Search for the cell housing the specified text and yield its (x, y) center coordinate. 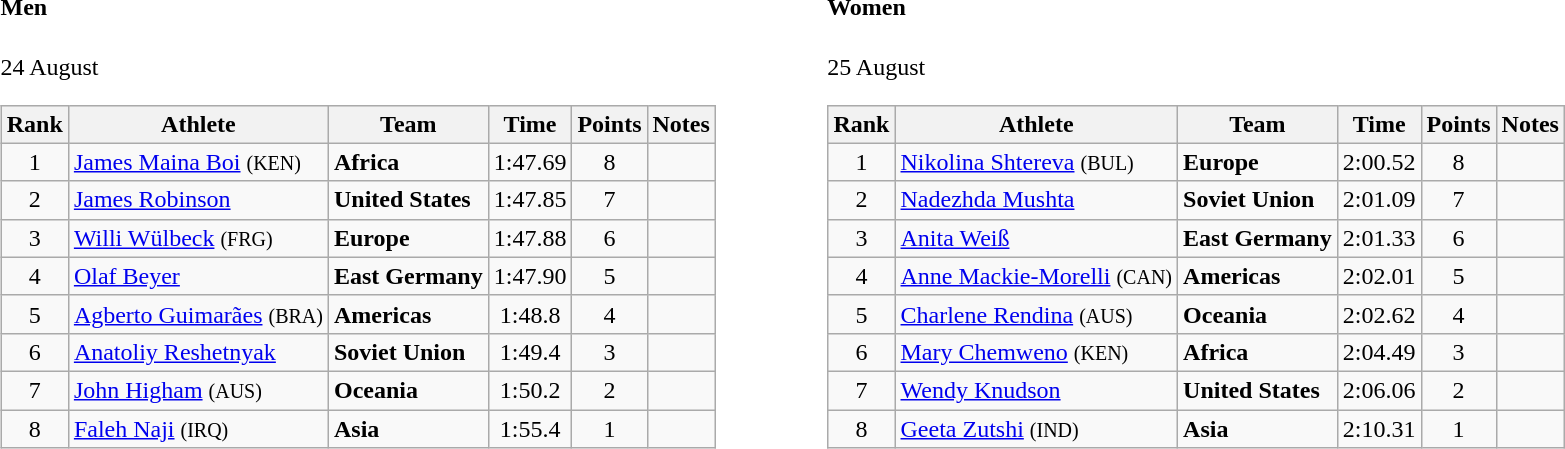
Anita Weiß (1036, 238)
1:47.90 (530, 276)
1:55.4 (530, 429)
1:48.8 (530, 314)
Geeta Zutshi (IND) (1036, 429)
Mary Chemweno (KEN) (1036, 352)
2:00.52 (1379, 162)
Agberto Guimarães (BRA) (198, 314)
2:01.09 (1379, 200)
2:02.62 (1379, 314)
2:10.31 (1379, 429)
1:47.88 (530, 238)
1:47.69 (530, 162)
2:01.33 (1379, 238)
Olaf Beyer (198, 276)
2:04.49 (1379, 352)
2:02.01 (1379, 276)
John Higham (AUS) (198, 390)
Willi Wülbeck (FRG) (198, 238)
James Robinson (198, 200)
Anatoliy Reshetnyak (198, 352)
Anne Mackie-Morelli (CAN) (1036, 276)
Wendy Knudson (1036, 390)
1:49.4 (530, 352)
2:06.06 (1379, 390)
James Maina Boi (KEN) (198, 162)
1:47.85 (530, 200)
1:50.2 (530, 390)
Faleh Naji (IRQ) (198, 429)
Nikolina Shtereva (BUL) (1036, 162)
Charlene Rendina (AUS) (1036, 314)
Nadezhda Mushta (1036, 200)
